Return (X, Y) of the center of cell containing provided text 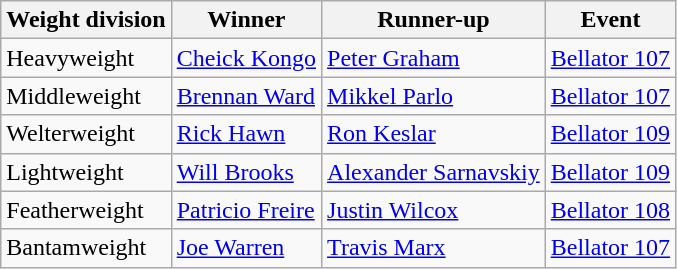
Will Brooks (246, 172)
Event (610, 20)
Weight division (86, 20)
Travis Marx (434, 248)
Heavyweight (86, 58)
Runner-up (434, 20)
Lightweight (86, 172)
Justin Wilcox (434, 210)
Cheick Kongo (246, 58)
Middleweight (86, 96)
Patricio Freire (246, 210)
Peter Graham (434, 58)
Alexander Sarnavskiy (434, 172)
Winner (246, 20)
Joe Warren (246, 248)
Mikkel Parlo (434, 96)
Featherweight (86, 210)
Ron Keslar (434, 134)
Welterweight (86, 134)
Bellator 108 (610, 210)
Brennan Ward (246, 96)
Bantamweight (86, 248)
Rick Hawn (246, 134)
